Search for the cell housing the specified text and yield its (X, Y) center coordinate. 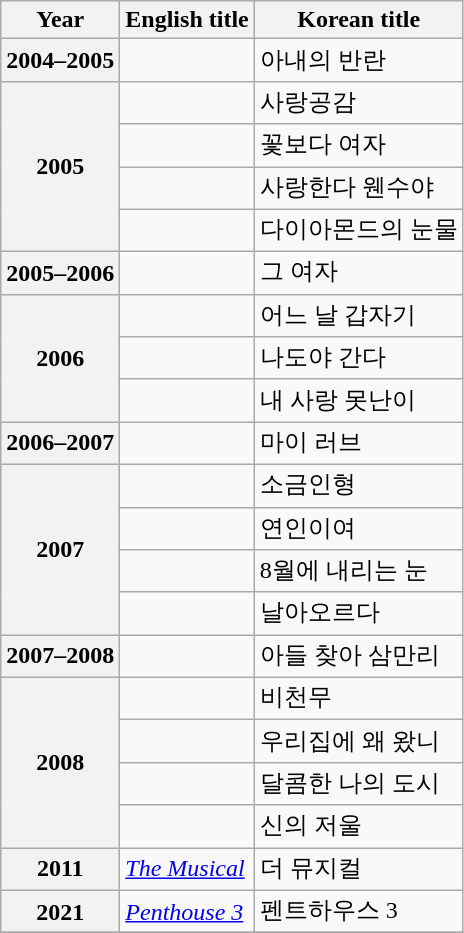
꽃보다 여자 (358, 146)
내 사랑 못난이 (358, 400)
마이 러브 (358, 444)
Korean title (358, 20)
소금인형 (358, 486)
English title (187, 20)
다이아몬드의 눈물 (358, 230)
2011 (60, 870)
8월에 내리는 눈 (358, 572)
나도야 간다 (358, 358)
날아오르다 (358, 614)
2005–2006 (60, 274)
사랑공감 (358, 102)
달콤한 나의 도시 (358, 784)
연인이여 (358, 528)
그 여자 (358, 274)
The Musical (187, 870)
2007 (60, 549)
아들 찾아 삼만리 (358, 656)
더 뮤지컬 (358, 870)
Year (60, 20)
2021 (60, 912)
2007–2008 (60, 656)
사랑한다 웬수야 (358, 188)
Penthouse 3 (187, 912)
2006–2007 (60, 444)
2004–2005 (60, 60)
우리집에 왜 왔니 (358, 742)
아내의 반란 (358, 60)
어느 날 갑자기 (358, 316)
2006 (60, 358)
비천무 (358, 698)
신의 저울 (358, 826)
2005 (60, 166)
2008 (60, 762)
펜트하우스 3 (358, 912)
